Detect which cell encompasses the target text, then output its (X, Y) center coordinate. 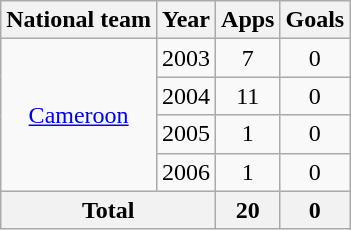
20 (248, 210)
2003 (186, 58)
2006 (186, 172)
2004 (186, 96)
7 (248, 58)
Total (108, 210)
Year (186, 20)
11 (248, 96)
Cameroon (79, 115)
Apps (248, 20)
Goals (315, 20)
National team (79, 20)
2005 (186, 134)
